Locate the cell with the specified text and output its [X, Y] center coordinate. 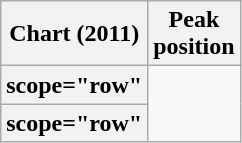
Chart (2011) [74, 34]
Peakposition [194, 34]
